Pinpoint the cell where the given text exists, returning its [x, y] midpoint coordinate. 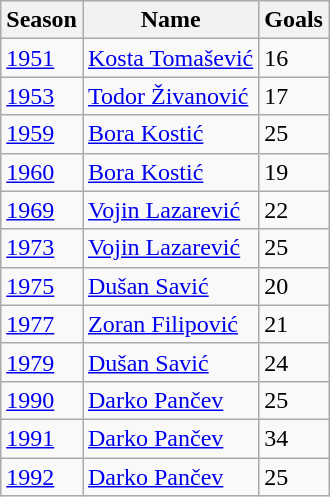
1975 [42, 286]
Season [42, 20]
16 [294, 58]
21 [294, 324]
Zoran Filipović [170, 324]
17 [294, 96]
1973 [42, 248]
1979 [42, 362]
Goals [294, 20]
1960 [42, 172]
1977 [42, 324]
1951 [42, 58]
Name [170, 20]
1992 [42, 477]
22 [294, 210]
1990 [42, 400]
24 [294, 362]
1991 [42, 438]
1969 [42, 210]
Todor Živanović [170, 96]
19 [294, 172]
1959 [42, 134]
34 [294, 438]
1953 [42, 96]
Kosta Tomašević [170, 58]
20 [294, 286]
